From the cell containing the given text, extract its center point as (x, y) coordinate. 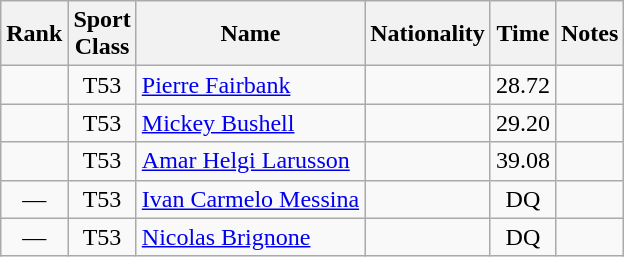
Time (522, 34)
Rank (34, 34)
Amar Helgi Larusson (250, 161)
Pierre Fairbank (250, 85)
39.08 (522, 161)
Notes (589, 34)
Ivan Carmelo Messina (250, 199)
Mickey Bushell (250, 123)
SportClass (102, 34)
Nicolas Brignone (250, 237)
Name (250, 34)
29.20 (522, 123)
Nationality (428, 34)
28.72 (522, 85)
